Return the (X, Y) coordinate for the center point of the cell that contains the specified text.  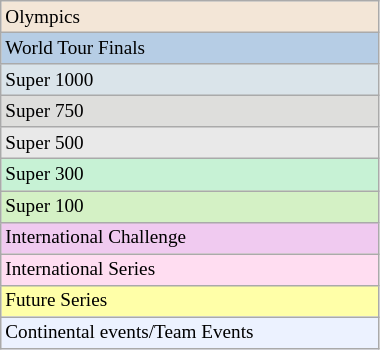
World Tour Finals (190, 48)
Olympics (190, 17)
Super 500 (190, 143)
Future Series (190, 301)
Super 750 (190, 111)
Continental events/Team Events (190, 333)
Super 300 (190, 175)
Super 1000 (190, 80)
Super 100 (190, 206)
International Challenge (190, 238)
International Series (190, 270)
